Pinpoint the cell where the given text exists, returning its (X, Y) midpoint coordinate. 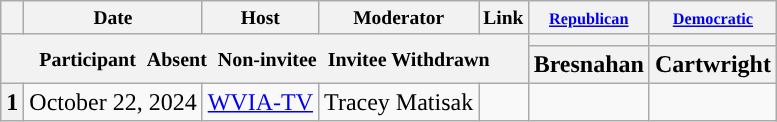
Link (504, 18)
1 (12, 102)
Republican (588, 18)
October 22, 2024 (113, 102)
Bresnahan (588, 64)
Host (260, 18)
Cartwright (712, 64)
Moderator (399, 18)
Participant Absent Non-invitee Invitee Withdrawn (264, 58)
Date (113, 18)
WVIA-TV (260, 102)
Democratic (712, 18)
Tracey Matisak (399, 102)
